From the cell containing the given text, extract its center point as (x, y) coordinate. 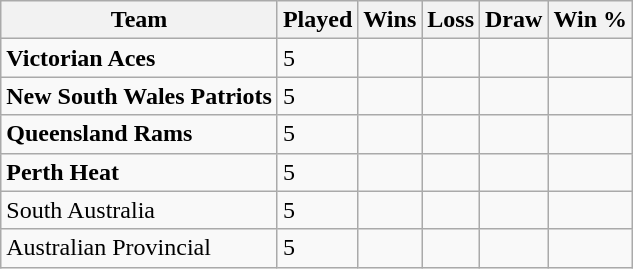
South Australia (140, 210)
Team (140, 20)
Victorian Aces (140, 58)
Win % (590, 20)
Played (317, 20)
Perth Heat (140, 172)
Draw (514, 20)
Loss (451, 20)
Wins (390, 20)
Queensland Rams (140, 134)
New South Wales Patriots (140, 96)
Australian Provincial (140, 248)
